Find where the given text appears and provide that cell's center as [X, Y] coordinate. 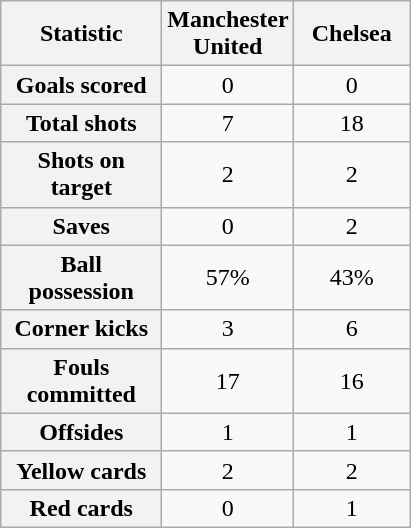
Shots on target [82, 174]
16 [352, 380]
Goals scored [82, 85]
17 [228, 380]
Corner kicks [82, 329]
Chelsea [352, 34]
Statistic [82, 34]
43% [352, 278]
3 [228, 329]
Total shots [82, 123]
Fouls committed [82, 380]
18 [352, 123]
57% [228, 278]
6 [352, 329]
Red cards [82, 508]
Manchester United [228, 34]
7 [228, 123]
Offsides [82, 432]
Saves [82, 226]
Yellow cards [82, 470]
Ball possession [82, 278]
